Scan for the cell matching the given text and deliver its [X, Y] coordinate at center. 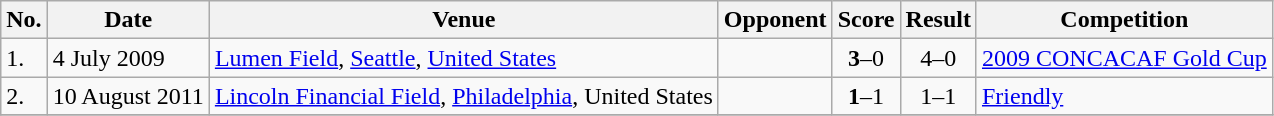
Lumen Field, Seattle, United States [464, 58]
Competition [1124, 20]
4–0 [938, 58]
Lincoln Financial Field, Philadelphia, United States [464, 96]
10 August 2011 [128, 96]
Opponent [775, 20]
Date [128, 20]
Venue [464, 20]
3–0 [866, 58]
Friendly [1124, 96]
1. [24, 58]
2. [24, 96]
No. [24, 20]
Result [938, 20]
Score [866, 20]
4 July 2009 [128, 58]
2009 CONCACAF Gold Cup [1124, 58]
